Provide the [x, y] coordinate of the cell's center where the given text is located.  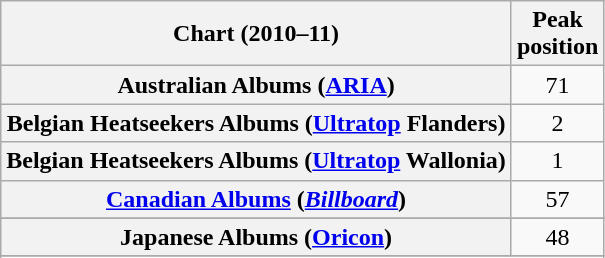
Australian Albums (ARIA) [256, 85]
57 [557, 199]
Belgian Heatseekers Albums (Ultratop Flanders) [256, 123]
Peakposition [557, 34]
2 [557, 123]
48 [557, 237]
71 [557, 85]
Chart (2010–11) [256, 34]
1 [557, 161]
Canadian Albums (Billboard) [256, 199]
Belgian Heatseekers Albums (Ultratop Wallonia) [256, 161]
Japanese Albums (Oricon) [256, 237]
